Search for the cell housing the specified text and yield its (x, y) center coordinate. 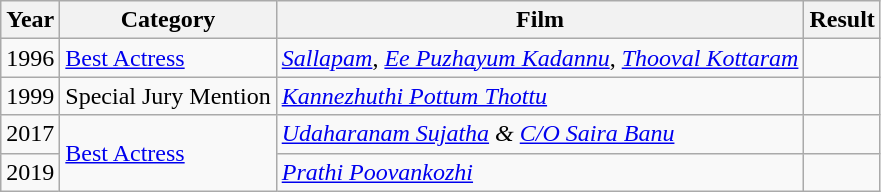
Kannezhuthi Pottum Thottu (540, 96)
1996 (30, 58)
Film (540, 20)
Year (30, 20)
1999 (30, 96)
Result (842, 20)
Prathi Poovankozhi (540, 172)
Special Jury Mention (168, 96)
Category (168, 20)
2017 (30, 134)
2019 (30, 172)
Sallapam, Ee Puzhayum Kadannu, Thooval Kottaram (540, 58)
Udaharanam Sujatha & C/O Saira Banu (540, 134)
